Detect which cell encompasses the target text, then output its [x, y] center coordinate. 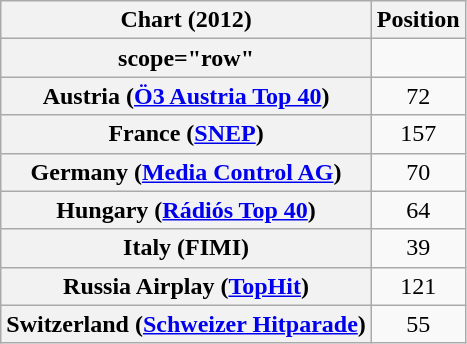
France (SNEP) [186, 134]
Italy (FIMI) [186, 248]
157 [418, 134]
Austria (Ö3 Austria Top 40) [186, 96]
Switzerland (Schweizer Hitparade) [186, 324]
Position [418, 20]
scope="row" [186, 58]
64 [418, 210]
Russia Airplay (TopHit) [186, 286]
70 [418, 172]
Germany (Media Control AG) [186, 172]
55 [418, 324]
Chart (2012) [186, 20]
72 [418, 96]
39 [418, 248]
Hungary (Rádiós Top 40) [186, 210]
121 [418, 286]
